Find where the given text appears and provide that cell's center as [x, y] coordinate. 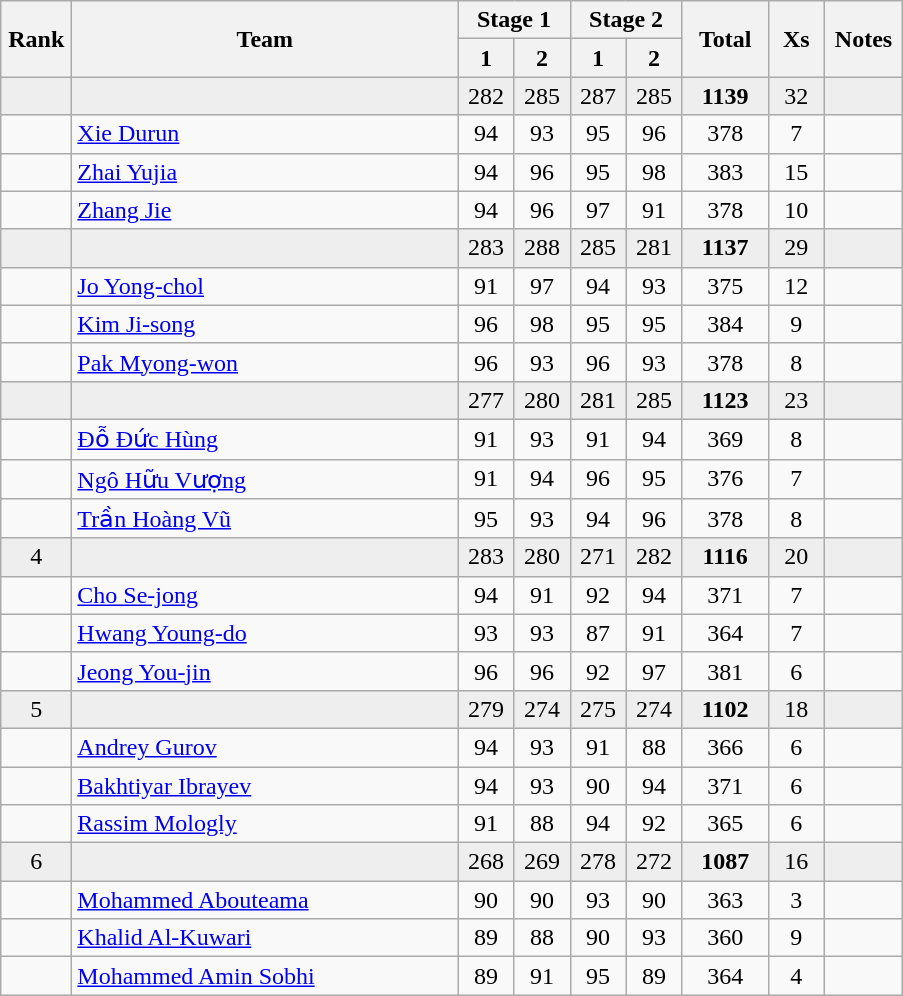
288 [542, 248]
Khalid Al-Kuwari [265, 938]
268 [486, 862]
Bakhtiyar Ibrayev [265, 785]
29 [796, 248]
Jo Yong-chol [265, 286]
Mohammed Amin Sobhi [265, 976]
Rassim Mologly [265, 824]
384 [725, 324]
1087 [725, 862]
366 [725, 747]
376 [725, 479]
381 [725, 671]
18 [796, 709]
1102 [725, 709]
87 [598, 633]
16 [796, 862]
Ngô Hữu Vượng [265, 479]
375 [725, 286]
15 [796, 172]
Hwang Young-do [265, 633]
271 [598, 557]
Kim Ji-song [265, 324]
Stage 2 [626, 20]
Zhai Yujia [265, 172]
383 [725, 172]
1116 [725, 557]
3 [796, 900]
Notes [864, 39]
Stage 1 [514, 20]
Andrey Gurov [265, 747]
Cho Se-jong [265, 595]
Xie Durun [265, 134]
20 [796, 557]
12 [796, 286]
10 [796, 210]
Mohammed Abouteama [265, 900]
23 [796, 400]
Jeong You-jin [265, 671]
32 [796, 96]
Zhang Jie [265, 210]
Trần Hoàng Vũ [265, 519]
Pak Myong-won [265, 362]
360 [725, 938]
Xs [796, 39]
287 [598, 96]
Đỗ Đức Hùng [265, 439]
277 [486, 400]
269 [542, 862]
1139 [725, 96]
Total [725, 39]
1123 [725, 400]
Rank [36, 39]
Team [265, 39]
1137 [725, 248]
275 [598, 709]
272 [654, 862]
279 [486, 709]
365 [725, 824]
363 [725, 900]
5 [36, 709]
369 [725, 439]
278 [598, 862]
